Determine the [x, y] coordinate at the center of the cell enclosing the given text.  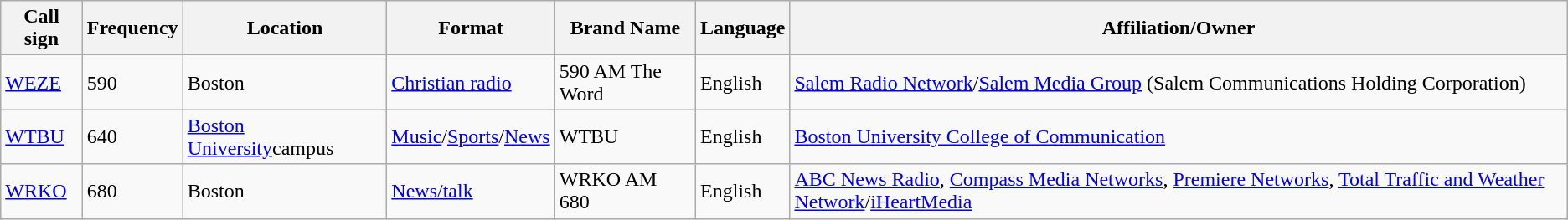
Boston Universitycampus [285, 137]
680 [132, 191]
Music/Sports/News [471, 137]
640 [132, 137]
Format [471, 28]
Location [285, 28]
Boston University College of Communication [1179, 137]
WRKO AM 680 [625, 191]
Affiliation/Owner [1179, 28]
Salem Radio Network/Salem Media Group (Salem Communications Holding Corporation) [1179, 82]
Brand Name [625, 28]
Language [743, 28]
590 AM The Word [625, 82]
WEZE [42, 82]
Christian radio [471, 82]
ABC News Radio, Compass Media Networks, Premiere Networks, Total Traffic and Weather Network/iHeartMedia [1179, 191]
WRKO [42, 191]
590 [132, 82]
Frequency [132, 28]
News/talk [471, 191]
Call sign [42, 28]
